Extract the (X, Y) coordinate from the center of the cell holding the provided text.  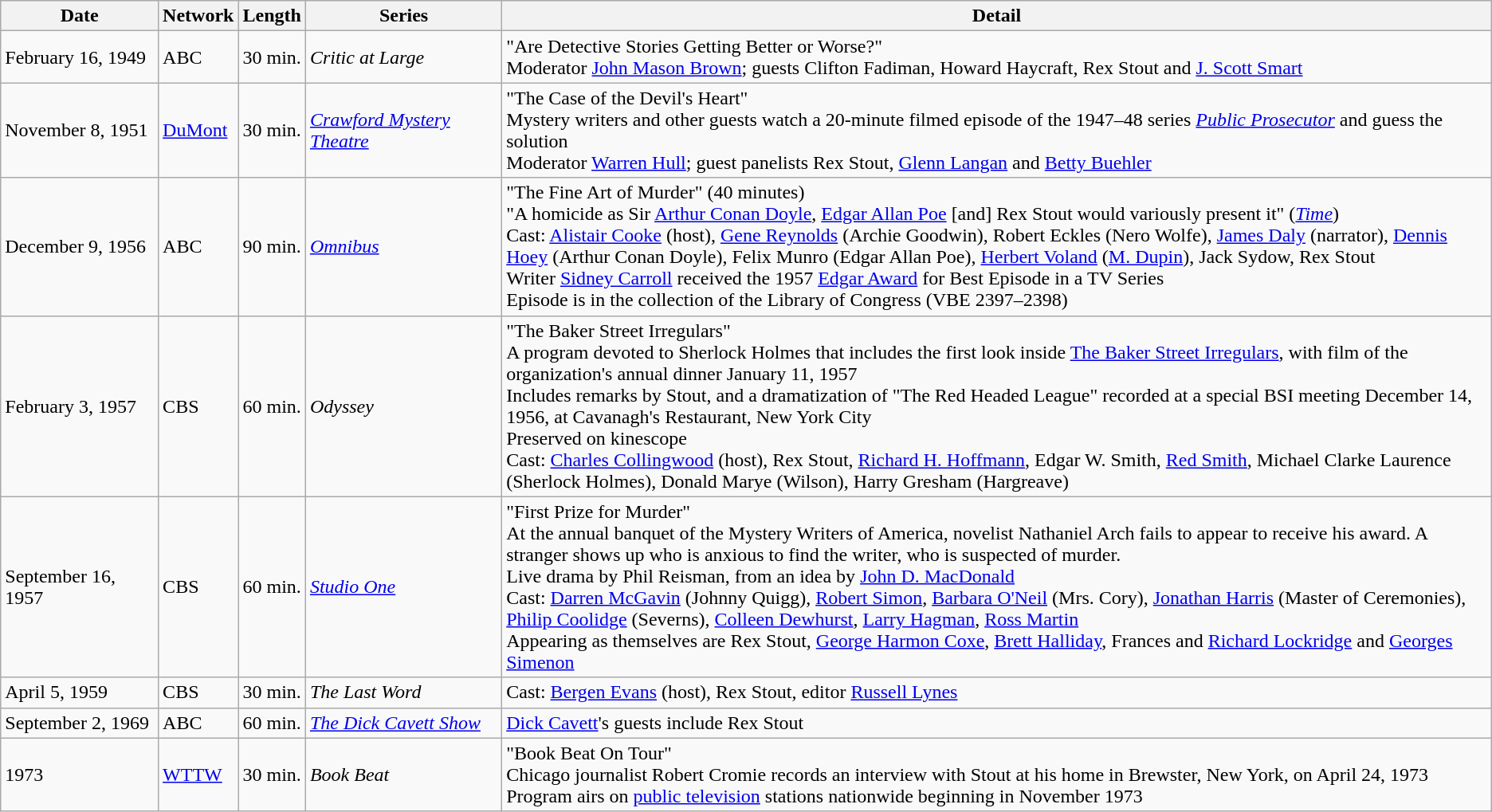
WTTW (198, 775)
Omnibus (403, 247)
November 8, 1951 (80, 131)
September 2, 1969 (80, 723)
Network (198, 16)
December 9, 1956 (80, 247)
"Are Detective Stories Getting Better or Worse?"Moderator John Mason Brown; guests Clifton Fadiman, Howard Haycraft, Rex Stout and J. Scott Smart (997, 57)
Length (272, 16)
Critic at Large (403, 57)
90 min. (272, 247)
Crawford Mystery Theatre (403, 131)
Book Beat (403, 775)
Date (80, 16)
February 3, 1957 (80, 406)
Dick Cavett's guests include Rex Stout (997, 723)
Odyssey (403, 406)
The Last Word (403, 692)
Cast: Bergen Evans (host), Rex Stout, editor Russell Lynes (997, 692)
April 5, 1959 (80, 692)
1973 (80, 775)
Studio One (403, 586)
September 16, 1957 (80, 586)
February 16, 1949 (80, 57)
The Dick Cavett Show (403, 723)
DuMont (198, 131)
Series (403, 16)
Detail (997, 16)
